Detect which cell encompasses the target text, then output its (x, y) center coordinate. 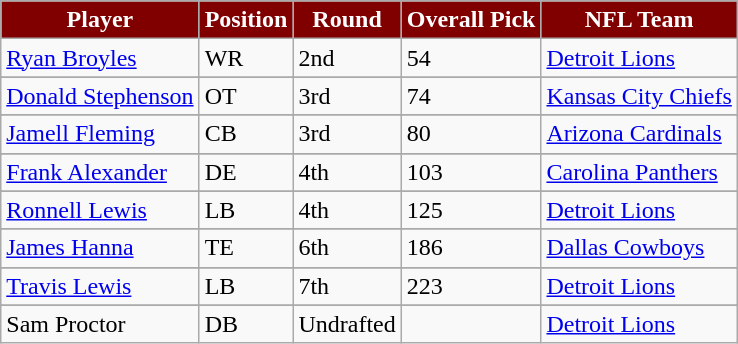
OT (246, 96)
Kansas City Chiefs (639, 96)
Position (246, 20)
James Hanna (100, 248)
Sam Proctor (100, 324)
74 (471, 96)
Donald Stephenson (100, 96)
DB (246, 324)
Overall Pick (471, 20)
Ronnell Lewis (100, 210)
Undrafted (347, 324)
6th (347, 248)
Jamell Fleming (100, 134)
54 (471, 58)
Arizona Cardinals (639, 134)
Carolina Panthers (639, 172)
DE (246, 172)
Frank Alexander (100, 172)
TE (246, 248)
80 (471, 134)
7th (347, 286)
186 (471, 248)
2nd (347, 58)
Round (347, 20)
Dallas Cowboys (639, 248)
103 (471, 172)
Travis Lewis (100, 286)
Ryan Broyles (100, 58)
Player (100, 20)
CB (246, 134)
125 (471, 210)
WR (246, 58)
NFL Team (639, 20)
223 (471, 286)
